Search for the cell housing the specified text and yield its (x, y) center coordinate. 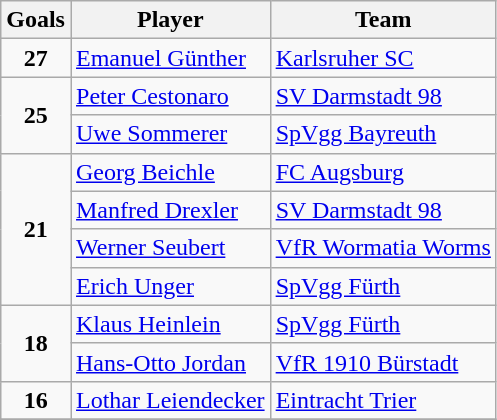
Team (383, 20)
Erich Unger (170, 286)
Karlsruher SC (383, 58)
Georg Beichle (170, 172)
Klaus Heinlein (170, 324)
21 (36, 229)
Goals (36, 20)
Emanuel Günther (170, 58)
16 (36, 400)
SpVgg Bayreuth (383, 134)
Werner Seubert (170, 248)
Lothar Leiendecker (170, 400)
Eintracht Trier (383, 400)
Player (170, 20)
27 (36, 58)
FC Augsburg (383, 172)
25 (36, 115)
18 (36, 343)
Manfred Drexler (170, 210)
Hans-Otto Jordan (170, 362)
Uwe Sommerer (170, 134)
VfR Wormatia Worms (383, 248)
VfR 1910 Bürstadt (383, 362)
Peter Cestonaro (170, 96)
